Scan for the cell matching the given text and deliver its (X, Y) coordinate at center. 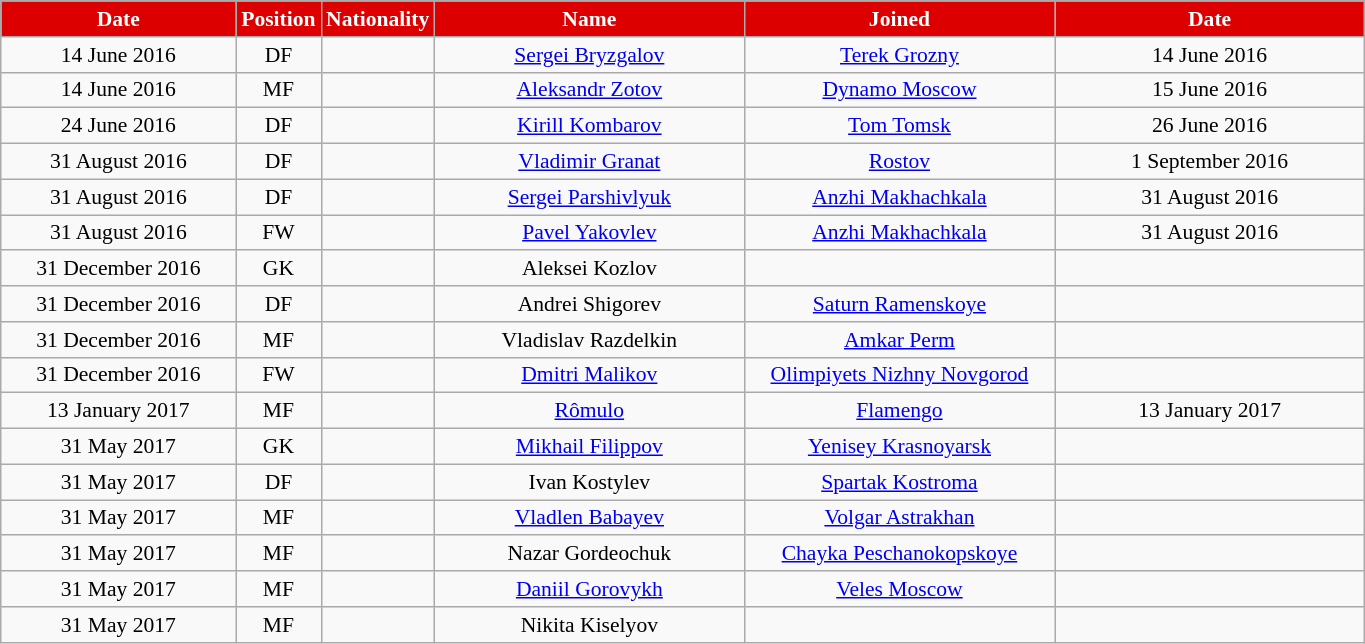
Terek Grozny (899, 55)
Saturn Ramenskoye (899, 304)
Flamengo (899, 411)
Kirill Kombarov (589, 126)
Sergei Parshivlyuk (589, 197)
Mikhail Filippov (589, 447)
Name (589, 19)
Rômulo (589, 411)
Olimpiyets Nizhny Novgorod (899, 375)
Amkar Perm (899, 340)
Vladlen Babayev (589, 518)
15 June 2016 (1210, 90)
Joined (899, 19)
Position (278, 19)
Yenisey Krasnoyarsk (899, 447)
Veles Moscow (899, 589)
Tom Tomsk (899, 126)
Spartak Kostroma (899, 482)
Rostov (899, 162)
Daniil Gorovykh (589, 589)
Aleksandr Zotov (589, 90)
Vladislav Razdelkin (589, 340)
Nazar Gordeochuk (589, 554)
Sergei Bryzgalov (589, 55)
1 September 2016 (1210, 162)
Aleksei Kozlov (589, 269)
Volgar Astrakhan (899, 518)
24 June 2016 (118, 126)
Dmitri Malikov (589, 375)
Chayka Peschanokopskoye (899, 554)
Pavel Yakovlev (589, 233)
Nikita Kiselyov (589, 625)
Vladimir Granat (589, 162)
Nationality (378, 19)
Ivan Kostylev (589, 482)
26 June 2016 (1210, 126)
Dynamo Moscow (899, 90)
Andrei Shigorev (589, 304)
